For the text-containing cell, return its midpoint in (X, Y) coordinate format. 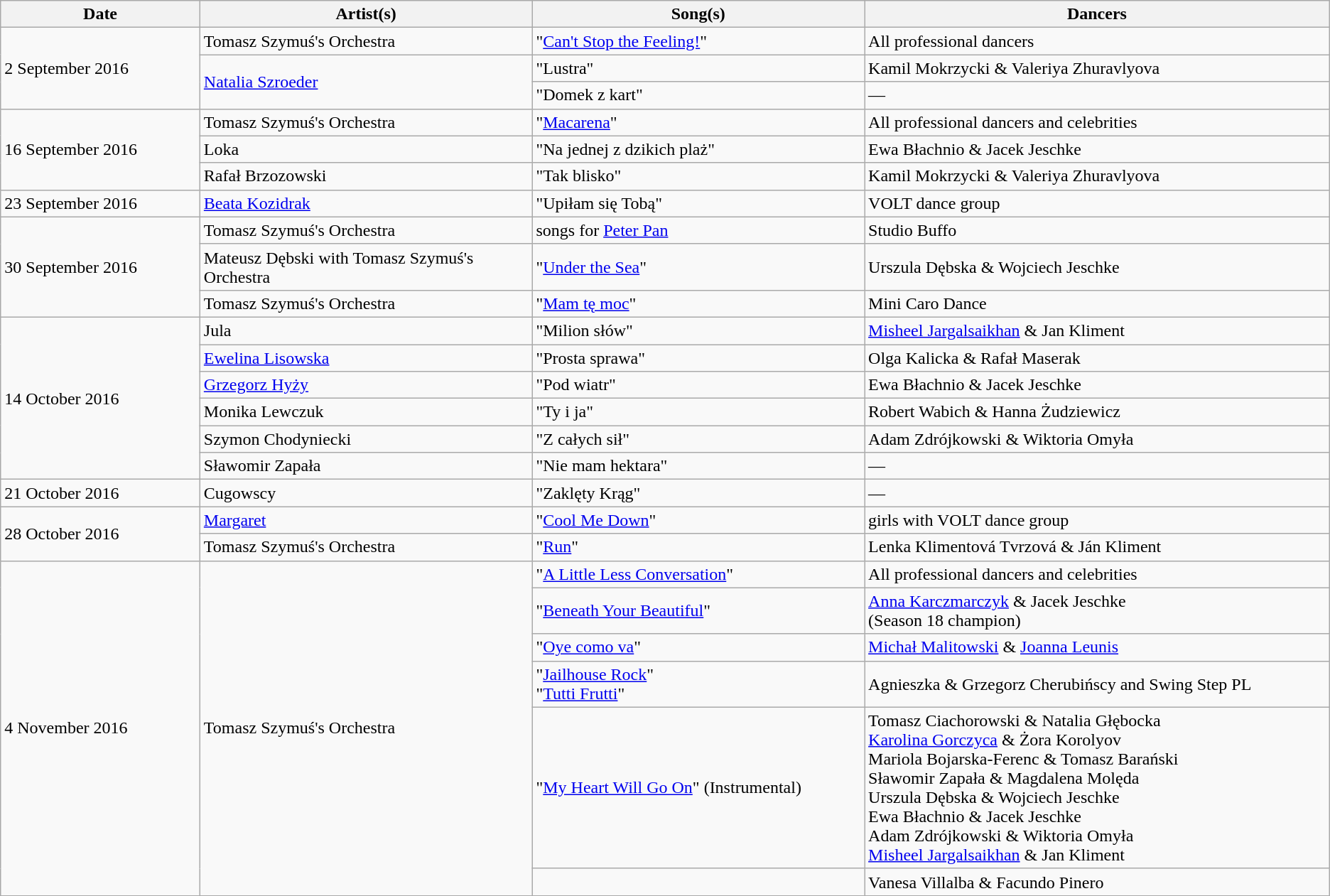
23 September 2016 (101, 203)
All professional dancers (1097, 41)
Mateusz Dębski with Tomasz Szymuś's Orchestra (366, 267)
30 September 2016 (101, 267)
"My Heart Will Go On" (Instrumental) (698, 787)
Vanesa Villalba & Facundo Pinero (1097, 882)
"Mam tę moc" (698, 303)
Urszula Dębska & Wojciech Jeschke (1097, 267)
"Tak blisko" (698, 176)
14 October 2016 (101, 398)
4 November 2016 (101, 728)
Jula (366, 330)
"Run" (698, 547)
"Prosta sprawa" (698, 357)
Robert Wabich & Hanna Żudziewicz (1097, 412)
Cugowscy (366, 493)
"Jailhouse Rock""Tutti Frutti" (698, 684)
Artist(s) (366, 14)
"Cool Me Down" (698, 520)
16 September 2016 (101, 149)
Misheel Jargalsaikhan & Jan Kliment (1097, 330)
Sławomir Zapała (366, 466)
Beata Kozidrak (366, 203)
"Macarena" (698, 122)
Ewelina Lisowska (366, 357)
Grzegorz Hyży (366, 385)
"Lustra" (698, 68)
Adam Zdrójkowski & Wiktoria Omyła (1097, 439)
Rafał Brzozowski (366, 176)
"Zaklęty Krąg" (698, 493)
2 September 2016 (101, 68)
"A Little Less Conversation" (698, 574)
"Can't Stop the Feeling!" (698, 41)
Dancers (1097, 14)
"Oye como va" (698, 647)
girls with VOLT dance group (1097, 520)
Olga Kalicka & Rafał Maserak (1097, 357)
Loka (366, 149)
"Upiłam się Tobą" (698, 203)
Studio Buffo (1097, 230)
songs for Peter Pan (698, 230)
Szymon Chodyniecki (366, 439)
Michał Malitowski & Joanna Leunis (1097, 647)
"Ty i ja" (698, 412)
Lenka Klimentová Tvrzová & Ján Kliment (1097, 547)
"Domek z kart" (698, 95)
"Milion słów" (698, 330)
Date (101, 14)
Margaret (366, 520)
"Na jednej z dzikich plaż" (698, 149)
28 October 2016 (101, 534)
"Nie mam hektara" (698, 466)
VOLT dance group (1097, 203)
"Beneath Your Beautiful" (698, 611)
"Z całych sił" (698, 439)
Natalia Szroeder (366, 82)
Agnieszka & Grzegorz Cherubińscy and Swing Step PL (1097, 684)
21 October 2016 (101, 493)
Song(s) (698, 14)
Monika Lewczuk (366, 412)
"Under the Sea" (698, 267)
Mini Caro Dance (1097, 303)
Anna Karczmarczyk & Jacek Jeschke(Season 18 champion) (1097, 611)
"Pod wiatr" (698, 385)
